Determine the [X, Y] coordinate at the center of the cell enclosing the given text.  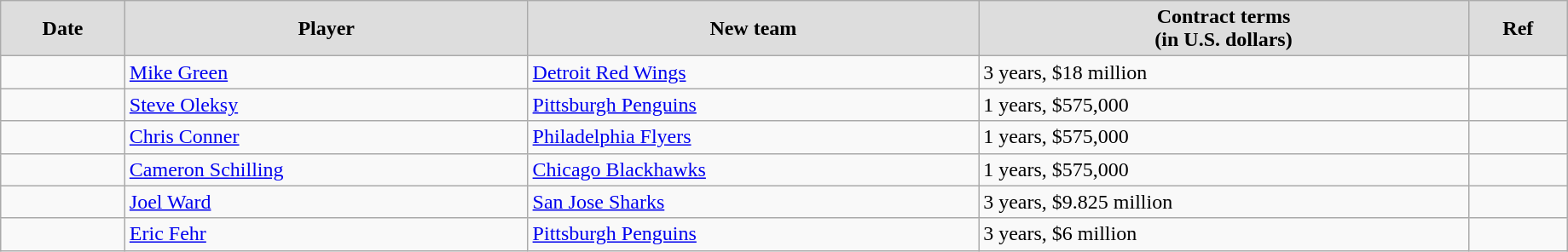
Mike Green [326, 72]
Contract terms(in U.S. dollars) [1224, 29]
Steve Oleksy [326, 105]
3 years, $9.825 million [1224, 202]
New team [754, 29]
Chicago Blackhawks [754, 169]
Chris Conner [326, 137]
Joel Ward [326, 202]
3 years, $6 million [1224, 234]
3 years, $18 million [1224, 72]
Cameron Schilling [326, 169]
Ref [1518, 29]
Date [63, 29]
San Jose Sharks [754, 202]
Detroit Red Wings [754, 72]
Eric Fehr [326, 234]
Player [326, 29]
Philadelphia Flyers [754, 137]
